Detect which cell encompasses the target text, then output its (x, y) center coordinate. 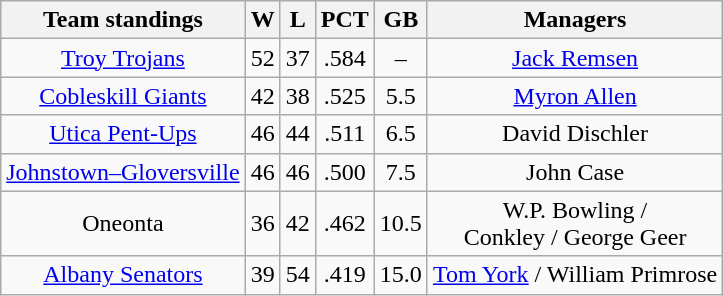
Oneonta (123, 224)
Utica Pent-Ups (123, 134)
.511 (344, 134)
39 (262, 275)
Tom York / William Primrose (574, 275)
John Case (574, 172)
10.5 (400, 224)
W.P. Bowling /Conkley / George Geer (574, 224)
37 (298, 58)
Cobleskill Giants (123, 96)
Managers (574, 20)
5.5 (400, 96)
W (262, 20)
.462 (344, 224)
– (400, 58)
.525 (344, 96)
36 (262, 224)
Albany Senators (123, 275)
GB (400, 20)
.500 (344, 172)
.419 (344, 275)
.584 (344, 58)
44 (298, 134)
38 (298, 96)
52 (262, 58)
Team standings (123, 20)
PCT (344, 20)
54 (298, 275)
Myron Allen (574, 96)
Jack Remsen (574, 58)
L (298, 20)
15.0 (400, 275)
Troy Trojans (123, 58)
David Dischler (574, 134)
Johnstown–Gloversville (123, 172)
7.5 (400, 172)
6.5 (400, 134)
